Provide the (X, Y) coordinate of the cell's center where the given text is located.  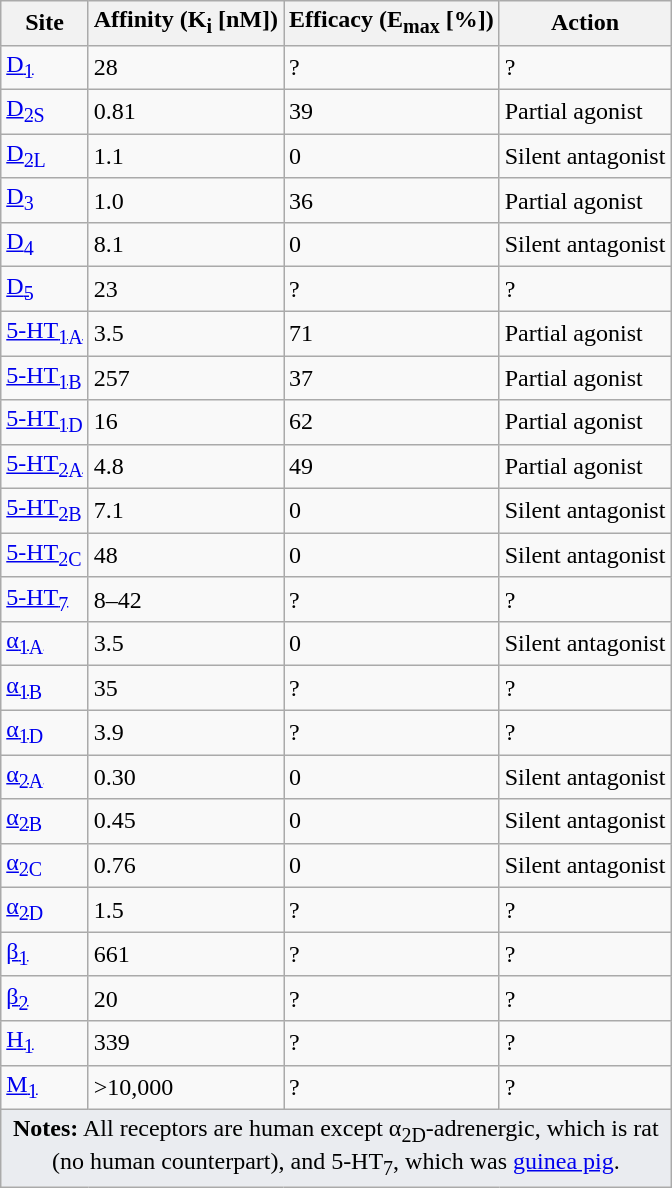
α1B (44, 688)
7.1 (186, 511)
0.81 (186, 111)
48 (186, 555)
α2D (44, 910)
0.76 (186, 865)
0.30 (186, 777)
39 (392, 111)
28 (186, 67)
35 (186, 688)
5-HT2A (44, 466)
5-HT1B (44, 378)
1.5 (186, 910)
23 (186, 289)
49 (392, 466)
3.9 (186, 732)
16 (186, 422)
339 (186, 1043)
β1 (44, 954)
0.45 (186, 821)
D4 (44, 244)
4.8 (186, 466)
8–42 (186, 599)
α2A (44, 777)
Site (44, 23)
5-HT1D (44, 422)
D3 (44, 200)
D1 (44, 67)
D2L (44, 156)
5-HT2B (44, 511)
α1A (44, 644)
Affinity (Ki [nM]) (186, 23)
>10,000 (186, 1087)
5-HT2C (44, 555)
257 (186, 378)
36 (392, 200)
H1 (44, 1043)
Notes: All receptors are human except α2D-adrenergic, which is rat (no human counterpart), and 5-HT7, which was guinea pig. (336, 1148)
D5 (44, 289)
M1 (44, 1087)
1.1 (186, 156)
Action (585, 23)
α2C (44, 865)
1.0 (186, 200)
D2S (44, 111)
β2 (44, 998)
37 (392, 378)
62 (392, 422)
20 (186, 998)
α2B (44, 821)
8.1 (186, 244)
α1D (44, 732)
661 (186, 954)
71 (392, 333)
5-HT1A (44, 333)
Efficacy (Emax [%]) (392, 23)
5-HT7 (44, 599)
